Extract the (x, y) coordinate from the center of the cell holding the provided text.  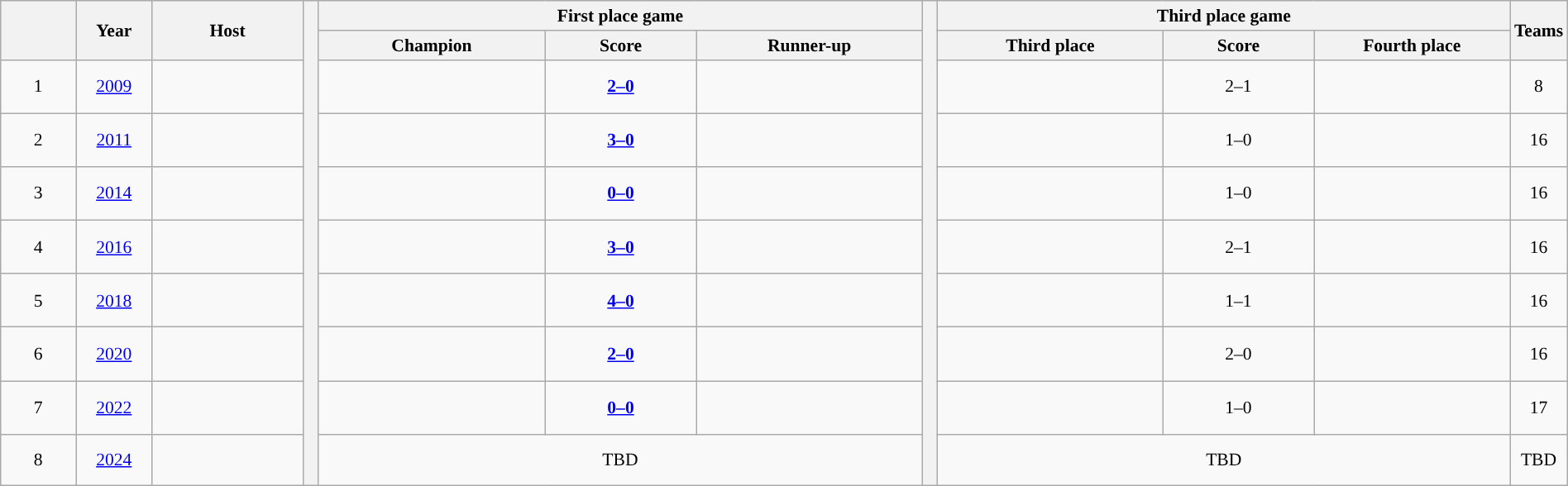
Third place (1050, 45)
5 (38, 301)
6 (38, 354)
7 (38, 408)
Runner-up (810, 45)
3 (38, 193)
2014 (114, 193)
2020 (114, 354)
2016 (114, 248)
1–1 (1239, 301)
2018 (114, 301)
Fourth place (1413, 45)
First place game (620, 16)
Teams (1538, 30)
2022 (114, 408)
2011 (114, 141)
1 (38, 86)
4–0 (620, 301)
Year (114, 30)
17 (1538, 408)
2024 (114, 460)
2009 (114, 86)
Host (227, 30)
Champion (432, 45)
Third place game (1224, 16)
2 (38, 141)
4 (38, 248)
